Search for the cell housing the specified text and yield its [x, y] center coordinate. 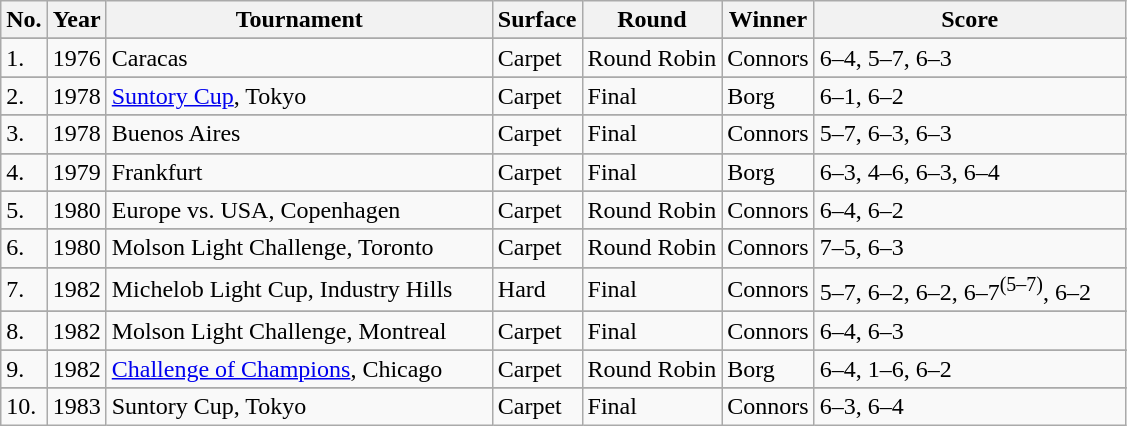
6–4, 5–7, 6–3 [970, 58]
6–4, 6–2 [970, 210]
Buenos Aires [299, 134]
Tournament [299, 20]
8. [24, 331]
7–5, 6–3 [970, 248]
9. [24, 369]
6–3, 4–6, 6–3, 6–4 [970, 172]
6–4, 6–3 [970, 331]
Score [970, 20]
5–7, 6–2, 6–2, 6–7(5–7), 6–2 [970, 290]
1976 [76, 58]
6–1, 6–2 [970, 96]
Molson Light Challenge, Montreal [299, 331]
1979 [76, 172]
Molson Light Challenge, Toronto [299, 248]
1. [24, 58]
Frankfurt [299, 172]
Round [652, 20]
5–7, 6–3, 6–3 [970, 134]
6. [24, 248]
Challenge of Champions, Chicago [299, 369]
Europe vs. USA, Copenhagen [299, 210]
6–3, 6–4 [970, 407]
Michelob Light Cup, Industry Hills [299, 290]
Caracas [299, 58]
6–4, 1–6, 6–2 [970, 369]
7. [24, 290]
No. [24, 20]
5. [24, 210]
3. [24, 134]
Hard [537, 290]
1983 [76, 407]
Winner [768, 20]
4. [24, 172]
2. [24, 96]
Surface [537, 20]
Year [76, 20]
10. [24, 407]
